Locate the cell with the specified text and output its (X, Y) center coordinate. 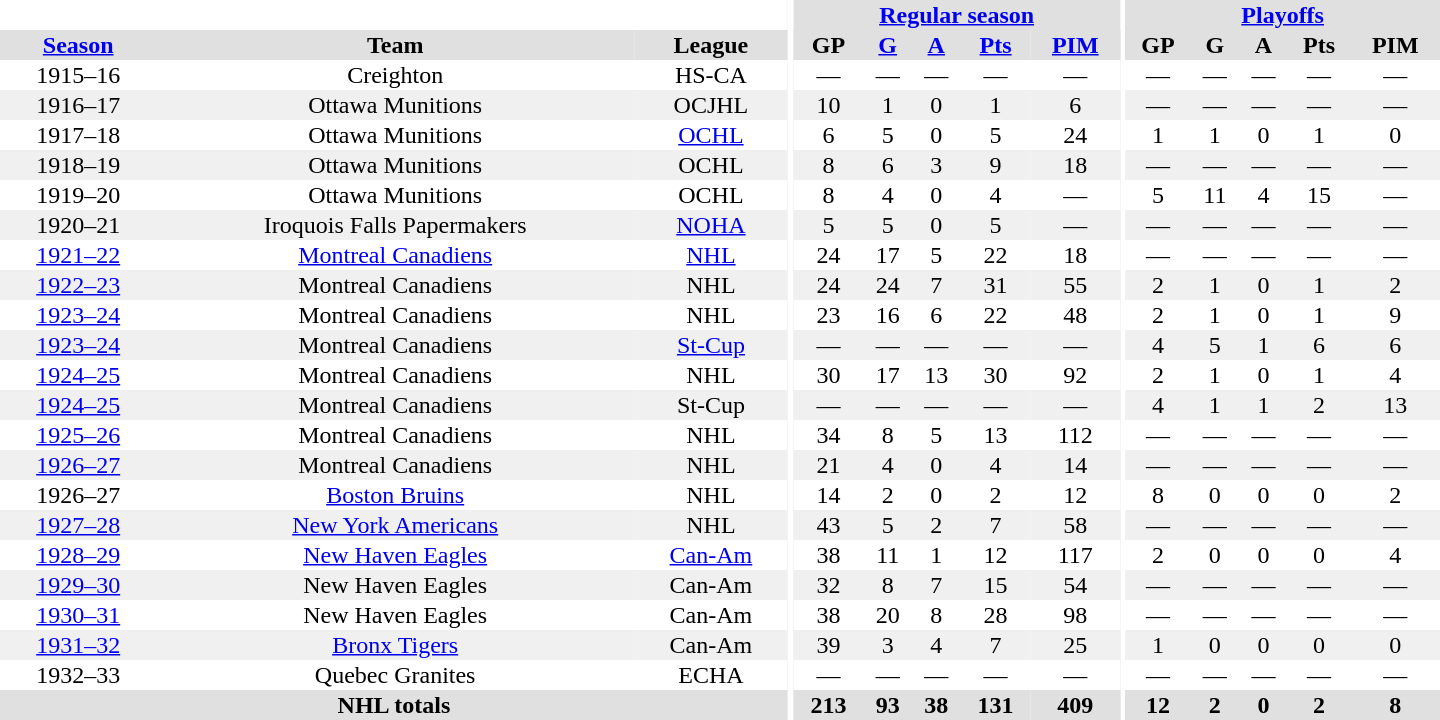
34 (828, 435)
Regular season (956, 15)
28 (996, 615)
213 (828, 705)
HS-CA (711, 75)
1921–22 (78, 255)
93 (888, 705)
1930–31 (78, 615)
43 (828, 525)
21 (828, 465)
31 (996, 285)
Iroquois Falls Papermakers (395, 225)
25 (1076, 645)
Boston Bruins (395, 495)
New York Americans (395, 525)
Quebec Granites (395, 675)
409 (1076, 705)
1927–28 (78, 525)
10 (828, 105)
1917–18 (78, 135)
1915–16 (78, 75)
1920–21 (78, 225)
1918–19 (78, 165)
23 (828, 315)
16 (888, 315)
Team (395, 45)
54 (1076, 585)
Season (78, 45)
1922–23 (78, 285)
League (711, 45)
131 (996, 705)
98 (1076, 615)
58 (1076, 525)
1931–32 (78, 645)
1928–29 (78, 555)
Bronx Tigers (395, 645)
Playoffs (1282, 15)
Creighton (395, 75)
1929–30 (78, 585)
NOHA (711, 225)
1919–20 (78, 195)
ECHA (711, 675)
OCJHL (711, 105)
1932–33 (78, 675)
48 (1076, 315)
117 (1076, 555)
1925–26 (78, 435)
92 (1076, 375)
55 (1076, 285)
20 (888, 615)
NHL totals (394, 705)
112 (1076, 435)
1916–17 (78, 105)
32 (828, 585)
39 (828, 645)
